Extract the [X, Y] coordinate from the center of the cell holding the provided text.  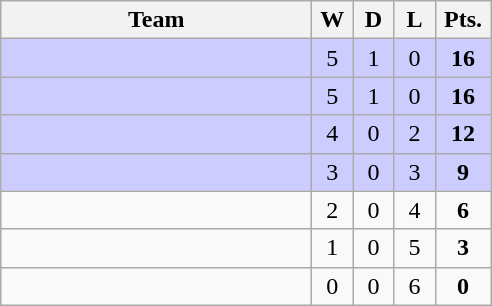
9 [463, 172]
Team [156, 20]
W [332, 20]
12 [463, 134]
D [374, 20]
L [414, 20]
Pts. [463, 20]
